Capture the cell that displays the provided text and extract its (X, Y) central coordinate. 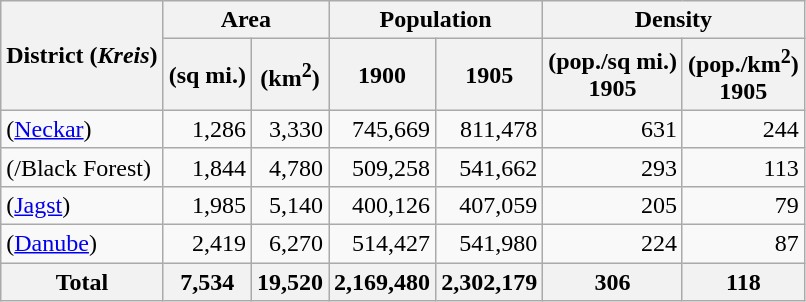
1900 (382, 75)
541,662 (490, 167)
(pop./sq mi.)1905 (613, 75)
(sq mi.) (207, 75)
118 (743, 282)
Population (436, 20)
(/Black Forest) (82, 167)
Total (82, 282)
6,270 (290, 244)
2,302,179 (490, 282)
113 (743, 167)
541,980 (490, 244)
Density (674, 20)
205 (613, 205)
745,669 (382, 129)
244 (743, 129)
(km2) (290, 75)
2,169,480 (382, 282)
5,140 (290, 205)
(Danube) (82, 244)
79 (743, 205)
811,478 (490, 129)
509,258 (382, 167)
7,534 (207, 282)
(Neckar) (82, 129)
District (Kreis) (82, 56)
1,985 (207, 205)
2,419 (207, 244)
(Jagst) (82, 205)
4,780 (290, 167)
1,844 (207, 167)
631 (613, 129)
3,330 (290, 129)
293 (613, 167)
514,427 (382, 244)
1905 (490, 75)
87 (743, 244)
306 (613, 282)
Area (246, 20)
19,520 (290, 282)
224 (613, 244)
(pop./km2)1905 (743, 75)
400,126 (382, 205)
407,059 (490, 205)
1,286 (207, 129)
